Pinpoint the cell where the given text exists, returning its [x, y] midpoint coordinate. 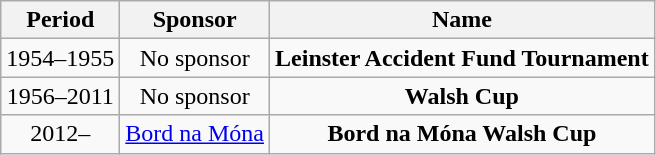
1956–2011 [60, 96]
Walsh Cup [462, 96]
Period [60, 20]
Sponsor [195, 20]
Bord na Móna [195, 134]
2012– [60, 134]
Name [462, 20]
Bord na Móna Walsh Cup [462, 134]
1954–1955 [60, 58]
Leinster Accident Fund Tournament [462, 58]
